Detect which cell encompasses the target text, then output its (x, y) center coordinate. 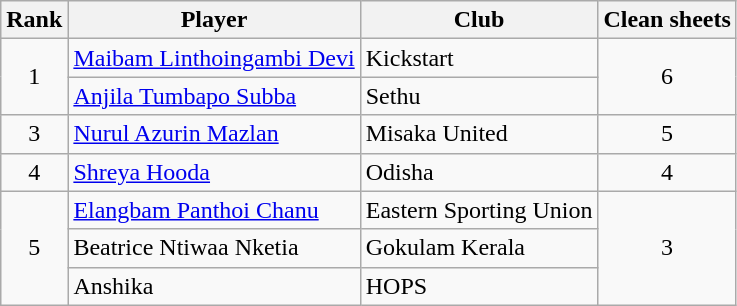
Anjila Tumbapo Subba (214, 96)
Sethu (479, 96)
Shreya Hooda (214, 172)
Eastern Sporting Union (479, 210)
Kickstart (479, 58)
Player (214, 20)
1 (34, 77)
Maibam Linthoingambi Devi (214, 58)
Beatrice Ntiwaa Nketia (214, 248)
Odisha (479, 172)
Rank (34, 20)
6 (667, 77)
Elangbam Panthoi Chanu (214, 210)
Nurul Azurin Mazlan (214, 134)
Gokulam Kerala (479, 248)
Clean sheets (667, 20)
Club (479, 20)
Anshika (214, 286)
Misaka United (479, 134)
HOPS (479, 286)
